Provide the [X, Y] coordinate of the cell's center where the given text is located.  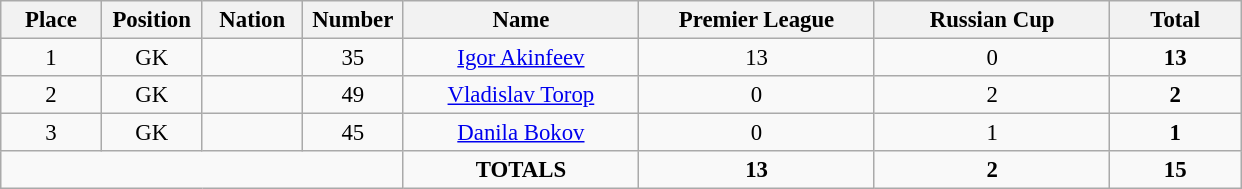
Name [521, 20]
49 [354, 95]
3 [52, 133]
TOTALS [521, 170]
15 [1176, 170]
Total [1176, 20]
35 [354, 58]
Igor Akinfeev [521, 58]
Place [52, 20]
Russian Cup [992, 20]
Premier League [757, 20]
Position [152, 20]
Nation [252, 20]
Danila Bokov [521, 133]
45 [354, 133]
Number [354, 20]
Vladislav Torop [521, 95]
